Find where the given text appears and provide that cell's center as [x, y] coordinate. 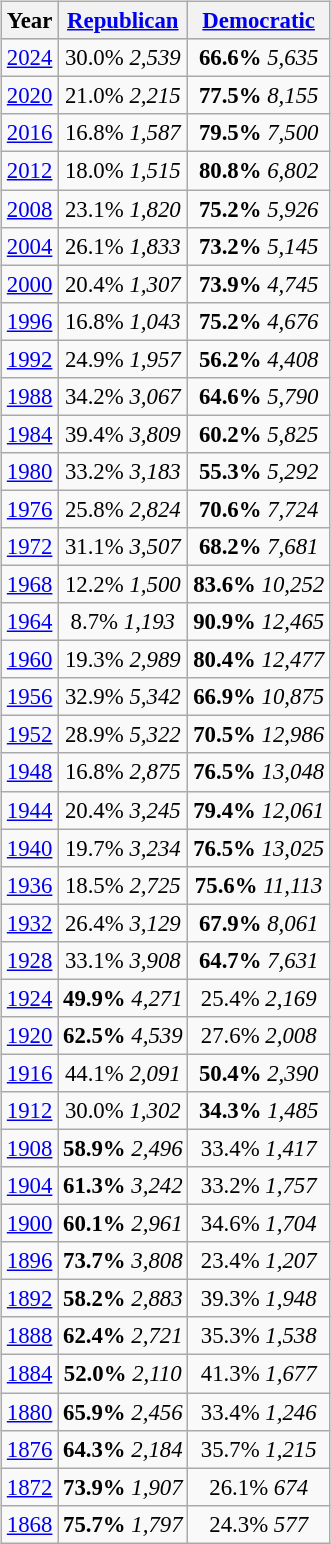
25.4% 2,169 [259, 998]
1904 [30, 1186]
1892 [30, 1299]
2020 [30, 96]
66.9% 10,875 [259, 697]
33.2% 3,183 [123, 472]
1868 [30, 1524]
64.6% 5,790 [259, 396]
1876 [30, 1449]
12.2% 1,500 [123, 584]
70.5% 12,986 [259, 735]
75.2% 5,926 [259, 209]
30.0% 1,302 [123, 1111]
55.3% 5,292 [259, 472]
1996 [30, 321]
56.2% 4,408 [259, 359]
68.2% 7,681 [259, 547]
67.9% 8,061 [259, 923]
1936 [30, 885]
1920 [30, 1036]
60.1% 2,961 [123, 1224]
1872 [30, 1487]
1984 [30, 434]
75.2% 4,676 [259, 321]
39.3% 1,948 [259, 1299]
Democratic [259, 21]
1948 [30, 772]
33.1% 3,908 [123, 960]
2000 [30, 284]
1928 [30, 960]
62.5% 4,539 [123, 1036]
Year [30, 21]
24.3% 577 [259, 1524]
1968 [30, 584]
80.4% 12,477 [259, 660]
66.6% 5,635 [259, 58]
44.1% 2,091 [123, 1073]
39.4% 3,809 [123, 434]
61.3% 3,242 [123, 1186]
21.0% 2,215 [123, 96]
34.6% 1,704 [259, 1224]
20.4% 1,307 [123, 284]
90.9% 12,465 [259, 622]
16.8% 2,875 [123, 772]
34.3% 1,485 [259, 1111]
1884 [30, 1374]
1980 [30, 472]
19.7% 3,234 [123, 848]
50.4% 2,390 [259, 1073]
19.3% 2,989 [123, 660]
35.3% 1,538 [259, 1336]
16.8% 1,043 [123, 321]
33.4% 1,246 [259, 1411]
1932 [30, 923]
2024 [30, 58]
2016 [30, 133]
70.6% 7,724 [259, 509]
64.3% 2,184 [123, 1449]
31.1% 3,507 [123, 547]
52.0% 2,110 [123, 1374]
83.6% 10,252 [259, 584]
73.9% 1,907 [123, 1487]
1988 [30, 396]
1992 [30, 359]
73.2% 5,145 [259, 246]
73.9% 4,745 [259, 284]
24.9% 1,957 [123, 359]
41.3% 1,677 [259, 1374]
1908 [30, 1148]
1956 [30, 697]
75.6% 11,113 [259, 885]
26.4% 3,129 [123, 923]
1924 [30, 998]
73.7% 3,808 [123, 1261]
35.7% 1,215 [259, 1449]
1916 [30, 1073]
58.9% 2,496 [123, 1148]
65.9% 2,456 [123, 1411]
26.1% 674 [259, 1487]
77.5% 8,155 [259, 96]
28.9% 5,322 [123, 735]
34.2% 3,067 [123, 396]
1880 [30, 1411]
76.5% 13,048 [259, 772]
1896 [30, 1261]
32.9% 5,342 [123, 697]
62.4% 2,721 [123, 1336]
Republican [123, 21]
27.6% 2,008 [259, 1036]
58.2% 2,883 [123, 1299]
1964 [30, 622]
1944 [30, 810]
1940 [30, 848]
30.0% 2,539 [123, 58]
23.1% 1,820 [123, 209]
1972 [30, 547]
2004 [30, 246]
80.8% 6,802 [259, 171]
2008 [30, 209]
76.5% 13,025 [259, 848]
75.7% 1,797 [123, 1524]
26.1% 1,833 [123, 246]
8.7% 1,193 [123, 622]
33.2% 1,757 [259, 1186]
49.9% 4,271 [123, 998]
60.2% 5,825 [259, 434]
1960 [30, 660]
1888 [30, 1336]
64.7% 7,631 [259, 960]
20.4% 3,245 [123, 810]
1952 [30, 735]
79.4% 12,061 [259, 810]
79.5% 7,500 [259, 133]
18.0% 1,515 [123, 171]
23.4% 1,207 [259, 1261]
1912 [30, 1111]
33.4% 1,417 [259, 1148]
25.8% 2,824 [123, 509]
16.8% 1,587 [123, 133]
2012 [30, 171]
1900 [30, 1224]
18.5% 2,725 [123, 885]
1976 [30, 509]
